Return [x, y] of the center of cell containing provided text 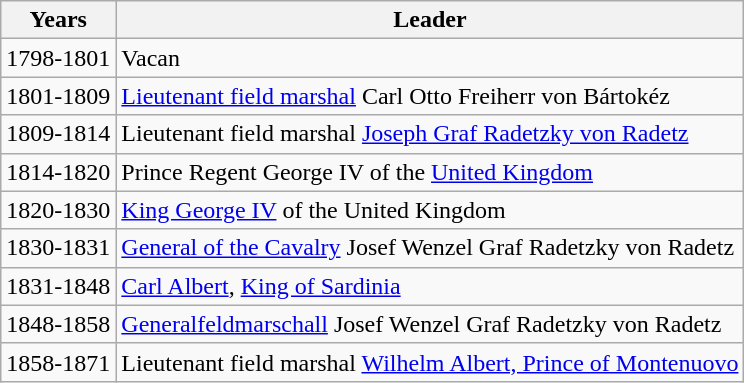
Prince Regent George IV of the United Kingdom [430, 172]
1814-1820 [58, 172]
1858-1871 [58, 362]
1830-1831 [58, 248]
Leader [430, 20]
Vacan [430, 58]
1798-1801 [58, 58]
1848-1858 [58, 324]
King George IV of the United Kingdom [430, 210]
General of the Cavalry Josef Wenzel Graf Radetzky von Radetz [430, 248]
1820-1830 [58, 210]
Years [58, 20]
Lieutenant field marshal Joseph Graf Radetzky von Radetz [430, 134]
Lieutenant field marshal Carl Otto Freiherr von Bártokéz [430, 96]
Carl Albert, King of Sardinia [430, 286]
Generalfeldmarschall Josef Wenzel Graf Radetzky von Radetz [430, 324]
1801-1809 [58, 96]
Lieutenant field marshal Wilhelm Albert, Prince of Montenuovo [430, 362]
1831-1848 [58, 286]
1809-1814 [58, 134]
